Provide the [x, y] coordinate of the cell's center where the given text is located.  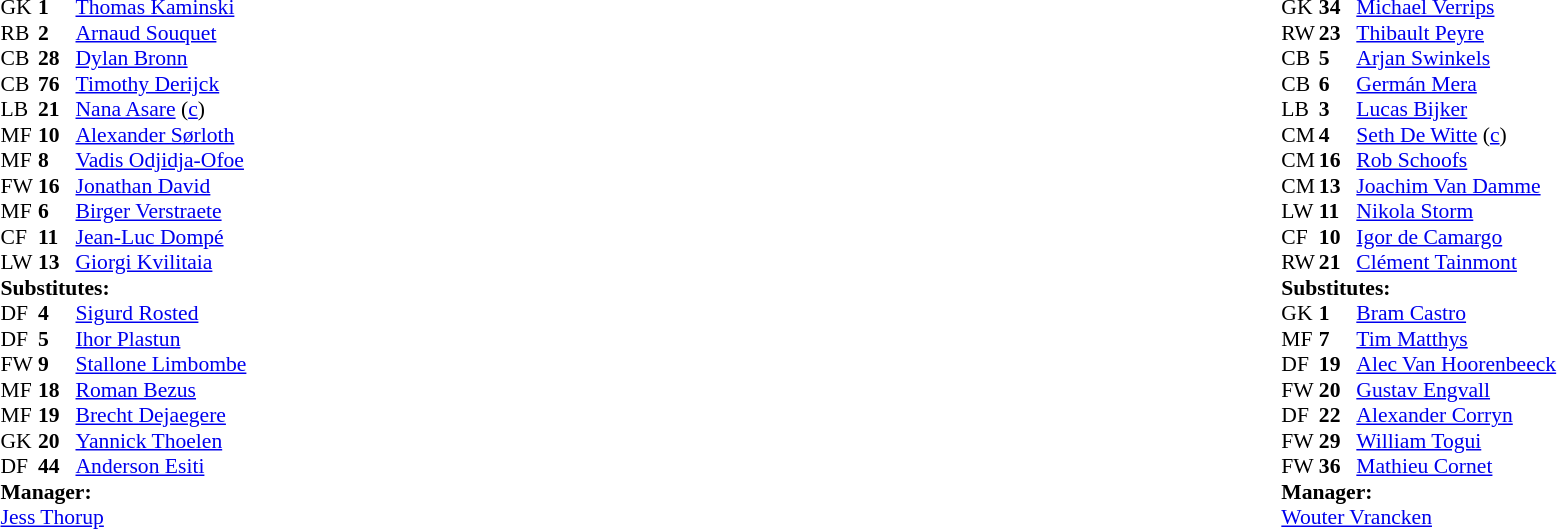
Dylan Bronn [162, 59]
1 [1338, 313]
Clément Tainmont [1456, 263]
Gustav Engvall [1456, 390]
Mathieu Cornet [1456, 467]
Igor de Camargo [1456, 237]
Nikola Storm [1456, 211]
RB [19, 33]
Giorgi Kvilitaia [162, 263]
Alec Van Hoorenbeeck [1456, 365]
76 [57, 84]
Tim Matthys [1456, 339]
Alexander Corryn [1456, 415]
Vadis Odjidja-Ofoe [162, 161]
23 [1338, 33]
Sigurd Rosted [162, 313]
Yannick Thoelen [162, 441]
Arnaud Souquet [162, 33]
2 [57, 33]
Alexander Sørloth [162, 135]
Roman Bezus [162, 390]
36 [1338, 467]
18 [57, 390]
44 [57, 467]
Ihor Plastun [162, 339]
Anderson Esiti [162, 467]
22 [1338, 415]
William Togui [1456, 441]
3 [1338, 109]
Seth De Witte (c) [1456, 135]
Brecht Dejaegere [162, 415]
8 [57, 161]
28 [57, 59]
Jonathan David [162, 186]
Arjan Swinkels [1456, 59]
Joachim Van Damme [1456, 186]
Nana Asare (c) [162, 109]
29 [1338, 441]
Bram Castro [1456, 313]
Stallone Limbombe [162, 365]
Timothy Derijck [162, 84]
Thibault Peyre [1456, 33]
Rob Schoofs [1456, 161]
Lucas Bijker [1456, 109]
Germán Mera [1456, 84]
9 [57, 365]
7 [1338, 339]
Jean-Luc Dompé [162, 237]
Birger Verstraete [162, 211]
